Identify which cell holds the provided text, then report its (x, y) central coordinate. 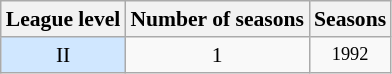
1 (217, 55)
Number of seasons (217, 19)
II (64, 55)
Seasons (350, 19)
League level (64, 19)
1992 (350, 55)
